Pinpoint the cell where the given text exists, returning its [X, Y] midpoint coordinate. 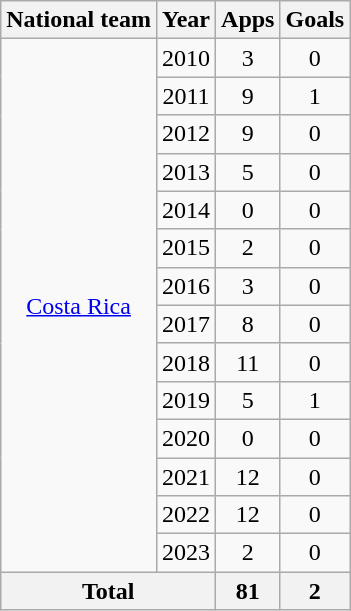
2015 [186, 248]
Costa Rica [79, 306]
Total [108, 591]
2011 [186, 96]
11 [248, 362]
Goals [315, 20]
2023 [186, 553]
2016 [186, 286]
2017 [186, 324]
Year [186, 20]
81 [248, 591]
2012 [186, 134]
2021 [186, 477]
Apps [248, 20]
8 [248, 324]
2022 [186, 515]
2018 [186, 362]
2019 [186, 400]
National team [79, 20]
2013 [186, 172]
2020 [186, 438]
2014 [186, 210]
2010 [186, 58]
